Output the [x, y] coordinate of the center of the cell containing the given text.  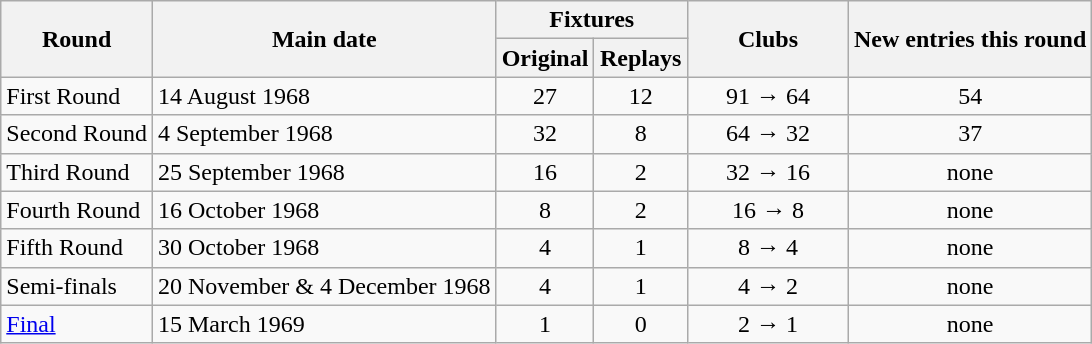
16 October 1968 [324, 210]
0 [641, 324]
54 [970, 96]
2 → 1 [768, 324]
27 [545, 96]
Fixtures [592, 20]
Final [77, 324]
8 → 4 [768, 248]
16 → 8 [768, 210]
Replays [641, 58]
New entries this round [970, 39]
4 September 1968 [324, 134]
Original [545, 58]
Clubs [768, 39]
37 [970, 134]
64 → 32 [768, 134]
Second Round [77, 134]
16 [545, 172]
Round [77, 39]
Third Round [77, 172]
14 August 1968 [324, 96]
15 March 1969 [324, 324]
12 [641, 96]
30 October 1968 [324, 248]
Fifth Round [77, 248]
91 → 64 [768, 96]
32 → 16 [768, 172]
20 November & 4 December 1968 [324, 286]
Fourth Round [77, 210]
Semi-finals [77, 286]
Main date [324, 39]
4 → 2 [768, 286]
First Round [77, 96]
32 [545, 134]
25 September 1968 [324, 172]
